Scan for the cell matching the given text and deliver its (x, y) coordinate at center. 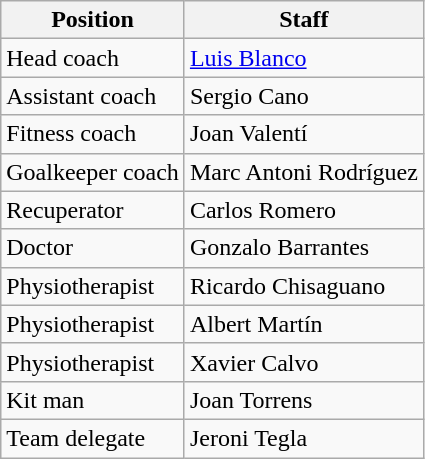
Joan Valentí (304, 134)
Recuperator (93, 210)
Goalkeeper coach (93, 172)
Xavier Calvo (304, 362)
Carlos Romero (304, 210)
Marc Antoni Rodríguez (304, 172)
Head coach (93, 58)
Staff (304, 20)
Assistant coach (93, 96)
Ricardo Chisaguano (304, 286)
Joan Torrens (304, 400)
Doctor (93, 248)
Team delegate (93, 438)
Sergio Cano (304, 96)
Position (93, 20)
Albert Martín (304, 324)
Gonzalo Barrantes (304, 248)
Jeroni Tegla (304, 438)
Fitness coach (93, 134)
Kit man (93, 400)
Luis Blanco (304, 58)
